Capture the cell that displays the provided text and extract its [x, y] central coordinate. 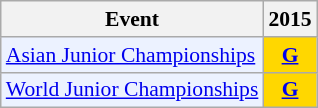
Event [132, 19]
Asian Junior Championships [132, 55]
2015 [290, 19]
World Junior Championships [132, 90]
